Detect which cell encompasses the target text, then output its [X, Y] center coordinate. 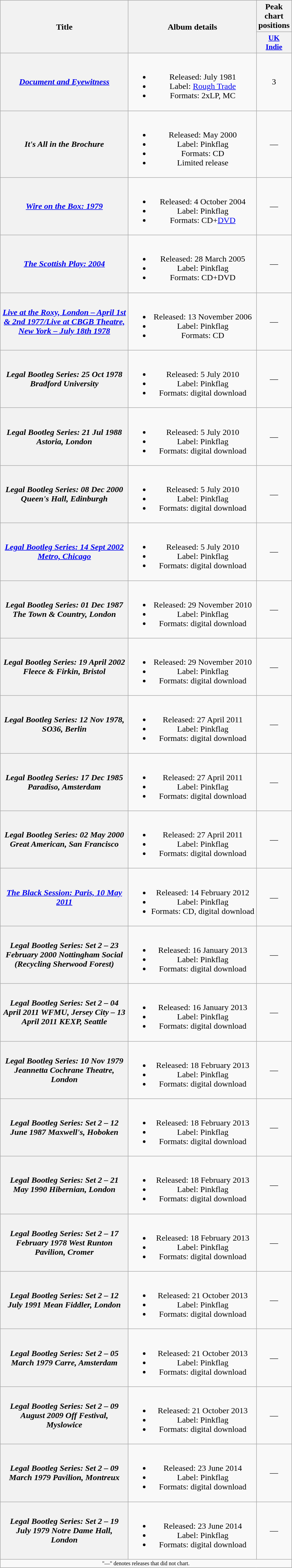
The Black Session: Paris, 10 May 2011 [64, 897]
Legal Bootleg Series: 21 Jul 1988 Astoria, London [64, 436]
Document and Eyewitness [64, 82]
Peak chart positions [274, 16]
Legal Bootleg Series: 19 April 2002 Fleece & Firkin, Bristol [64, 667]
The Scottish Play: 2004 [64, 264]
Legal Bootleg Series: Set 2 – 12 June 1987 Maxwell's, Hoboken [64, 1128]
Live at the Roxy, London – April 1st & 2nd 1977/Live at CBGB Theatre, New York – July 18th 1978 [64, 321]
Legal Bootleg Series: 02 May 2000 Great American, San Francisco [64, 839]
"—" denotes releases that did not chart. [146, 1564]
Legal Bootleg Series: 10 Nov 1979 Jeannetta Cochrane Theatre, London [64, 1070]
Legal Bootleg Series: Set 2 – 12 July 1991 Mean Fiddler, London [64, 1300]
Legal Bootleg Series: 14 Sept 2002 Metro, Chicago [64, 551]
3 [274, 82]
Released: 28 March 2005Label: PinkflagFormats: CD+DVD [193, 264]
Released: May 2000Label: PinkflagFormats: CDLimited release [193, 144]
Legal Bootleg Series: Set 2 – 21 May 1990 Hibernian, London [64, 1185]
Released: 14 February 2012Label: PinkflagFormats: CD, digital download [193, 897]
Legal Bootleg Series: Set 2 – 09 August 2009 Off Festival, Myslowice [64, 1415]
Released: 4 October 2004Label: PinkflagFormats: CD+DVD [193, 206]
Released: 13 November 2006Label: PinkflagFormats: CD [193, 321]
Legal Bootleg Series: 08 Dec 2000 Queen's Hall, Edinburgh [64, 494]
Legal Bootleg Series: 17 Dec 1985 Paradiso, Amsterdam [64, 782]
Legal Bootleg Series: 01 Dec 1987 The Town & Country, London [64, 609]
Wire on the Box: 1979 [64, 206]
Legal Bootleg Series: Set 2 – 19 July 1979 Notre Dame Hall, London [64, 1531]
Title [64, 27]
Legal Bootleg Series: Set 2 – 09 March 1979 Pavilion, Montreux [64, 1473]
Legal Bootleg Series: 12 Nov 1978, SO36, Berlin [64, 724]
Legal Bootleg Series: Set 2 – 04 April 2011 WFMU, Jersey City – 13 April 2011 KEXP, Seattle [64, 1012]
Legal Bootleg Series: Set 2 – 05 March 1979 Carre, Amsterdam [64, 1358]
Legal Bootleg Series: Set 2 – 23 February 2000 Nottingham Social (Recycling Sherwood Forest) [64, 955]
Released: July 1981Label: Rough TradeFormats: 2xLP, MC [193, 82]
It's All in the Brochure [64, 144]
UKIndie [274, 43]
Legal Bootleg Series: Set 2 – 17 February 1978 West Runton Pavilion, Cromer [64, 1243]
Legal Bootleg Series: 25 Oct 1978 Bradford University [64, 379]
Album details [193, 27]
